Search for the cell housing the specified text and yield its (x, y) center coordinate. 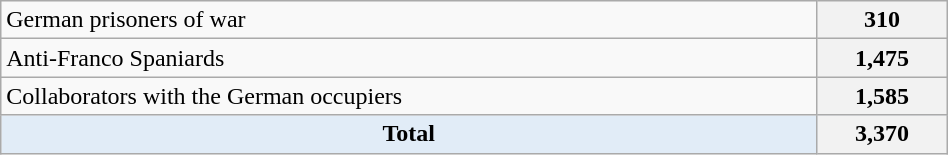
3,370 (882, 134)
Collaborators with the German occupiers (409, 96)
1,475 (882, 58)
Total (409, 134)
310 (882, 20)
German prisoners of war (409, 20)
1,585 (882, 96)
Anti-Franco Spaniards (409, 58)
